Search for the cell housing the specified text and yield its (X, Y) center coordinate. 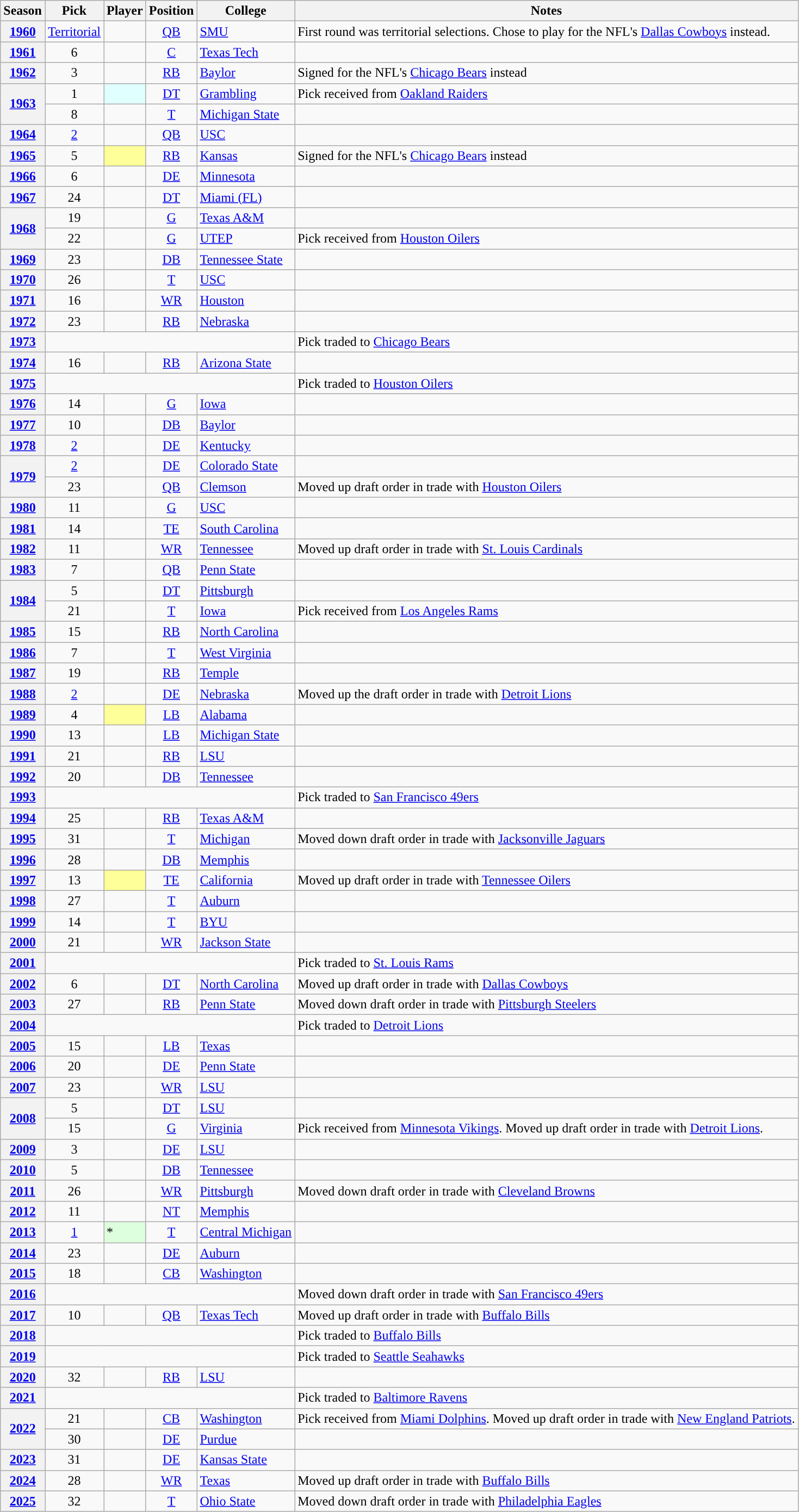
SMU (246, 32)
Moved down draft order in trade with Pittsburgh Steelers (547, 1005)
Moved up the draft order in trade with Detroit Lions (547, 694)
1981 (23, 528)
Kentucky (246, 445)
1984 (23, 600)
Alabama (246, 715)
Virginia (246, 1129)
Pick traded to San Francisco 49ers (547, 797)
Moved down draft order in trade with Philadelphia Eagles (547, 1501)
Tennessee State (246, 259)
1982 (23, 549)
1971 (23, 301)
1964 (23, 135)
1998 (23, 901)
2019 (23, 1356)
Moved up draft order in trade with Dallas Cowboys (547, 984)
1962 (23, 73)
1979 (23, 476)
24 (74, 197)
1969 (23, 259)
2014 (23, 1253)
1990 (23, 735)
Moved up draft order in trade with Houston Oilers (547, 487)
California (246, 880)
2020 (23, 1377)
2008 (23, 1118)
2009 (23, 1149)
Pick received from Oakland Raiders (547, 94)
1972 (23, 321)
Moved down draft order in trade with San Francisco 49ers (547, 1294)
Pick traded to St. Louis Rams (547, 963)
Central Michigan (246, 1232)
Pick traded to Buffalo Bills (547, 1336)
Grambling (246, 94)
2007 (23, 1087)
1992 (23, 777)
1965 (23, 156)
College (246, 11)
Player (125, 11)
1980 (23, 507)
Season (23, 11)
Pick traded to Seattle Seahawks (547, 1356)
2005 (23, 1046)
2017 (23, 1315)
2024 (23, 1480)
2001 (23, 963)
* (125, 1232)
1994 (23, 818)
Temple (246, 673)
1997 (23, 880)
Michigan (246, 839)
Pick traded to Houston Oilers (547, 383)
Pick received from Minnesota Vikings. Moved up draft order in trade with Detroit Lions. (547, 1129)
1993 (23, 797)
1985 (23, 632)
2010 (23, 1170)
4 (74, 715)
2011 (23, 1191)
Moved down draft order in trade with Jacksonville Jaguars (547, 839)
1963 (23, 104)
Pick traded to Chicago Bears (547, 342)
Ohio State (246, 1501)
2021 (23, 1398)
2000 (23, 943)
West Virginia (246, 653)
South Carolina (246, 528)
1986 (23, 653)
2015 (23, 1274)
Houston (246, 301)
2022 (23, 1429)
2002 (23, 984)
30 (74, 1439)
1987 (23, 673)
C (171, 52)
2012 (23, 1211)
22 (74, 238)
1976 (23, 404)
Pick traded to Baltimore Ravens (547, 1398)
1999 (23, 922)
1960 (23, 32)
Pick received from Houston Oilers (547, 238)
Purdue (246, 1439)
1966 (23, 176)
25 (74, 818)
Kansas State (246, 1460)
Moved up draft order in trade with Tennessee Oilers (547, 880)
Kansas (246, 156)
First round was territorial selections. Chose to play for the NFL's Dallas Cowboys instead. (547, 32)
NT (171, 1211)
2004 (23, 1025)
2006 (23, 1067)
Arizona State (246, 363)
BYU (246, 922)
2018 (23, 1336)
Pick (74, 11)
1961 (23, 52)
1989 (23, 715)
2023 (23, 1460)
1977 (23, 425)
Moved down draft order in trade with Cleveland Browns (547, 1191)
Pick received from Los Angeles Rams (547, 611)
2016 (23, 1294)
1974 (23, 363)
1973 (23, 342)
Pick traded to Detroit Lions (547, 1025)
1996 (23, 859)
1978 (23, 445)
Clemson (246, 487)
18 (74, 1274)
1967 (23, 197)
1991 (23, 756)
Miami (FL) (246, 197)
Notes (547, 11)
1983 (23, 569)
1975 (23, 383)
1995 (23, 839)
2013 (23, 1232)
1970 (23, 280)
Minnesota (246, 176)
2003 (23, 1005)
1988 (23, 694)
Position (171, 11)
2025 (23, 1501)
Pick received from Miami Dolphins. Moved up draft order in trade with New England Patriots. (547, 1418)
Jackson State (246, 943)
Territorial (74, 32)
UTEP (246, 238)
Colorado State (246, 466)
1968 (23, 228)
8 (74, 114)
Moved up draft order in trade with St. Louis Cardinals (547, 549)
